Return (x, y) of the center of cell containing provided text 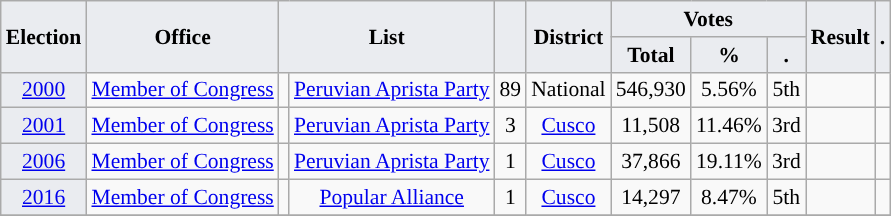
Office (182, 36)
List (387, 36)
Total (651, 55)
2000 (44, 90)
% (729, 55)
Popular Alliance (392, 197)
District (568, 36)
National (568, 90)
Election (44, 36)
Result (840, 36)
2006 (44, 162)
89 (511, 90)
11.46% (729, 126)
2016 (44, 197)
11,508 (651, 126)
2001 (44, 126)
546,930 (651, 90)
5.56% (729, 90)
Votes (708, 19)
14,297 (651, 197)
19.11% (729, 162)
3 (511, 126)
8.47% (729, 197)
37,866 (651, 162)
